Search for the cell housing the specified text and yield its (X, Y) center coordinate. 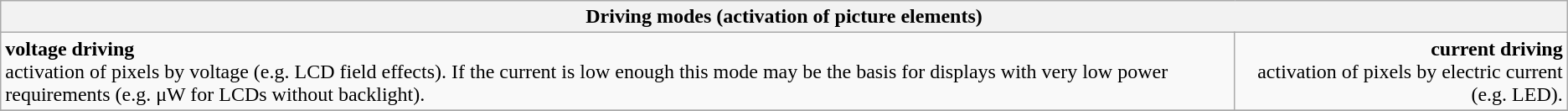
Driving modes (activation of picture elements) (784, 17)
current drivingactivation of pixels by electric current (e.g. LED). (1400, 71)
